Return the (X, Y) coordinate for the center point of the cell that contains the specified text.  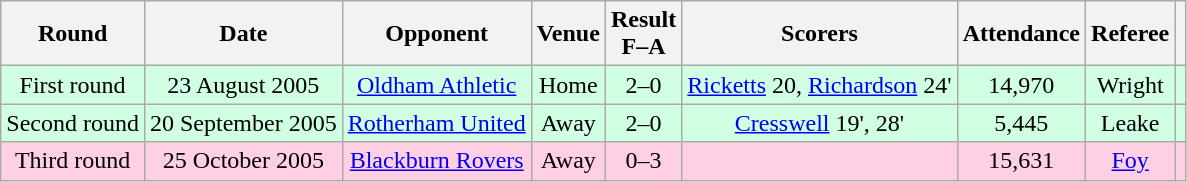
Third round (73, 161)
20 September 2005 (243, 123)
Round (73, 34)
Attendance (1021, 34)
Home (568, 85)
Opponent (436, 34)
23 August 2005 (243, 85)
Second round (73, 123)
Foy (1130, 161)
14,970 (1021, 85)
25 October 2005 (243, 161)
Cresswell 19', 28' (820, 123)
Date (243, 34)
Rotherham United (436, 123)
Ricketts 20, Richardson 24' (820, 85)
Blackburn Rovers (436, 161)
15,631 (1021, 161)
Venue (568, 34)
Oldham Athletic (436, 85)
Leake (1130, 123)
0–3 (643, 161)
Referee (1130, 34)
5,445 (1021, 123)
ResultF–A (643, 34)
First round (73, 85)
Wright (1130, 85)
Scorers (820, 34)
